Extract the (x, y) coordinate from the center of the cell holding the provided text.  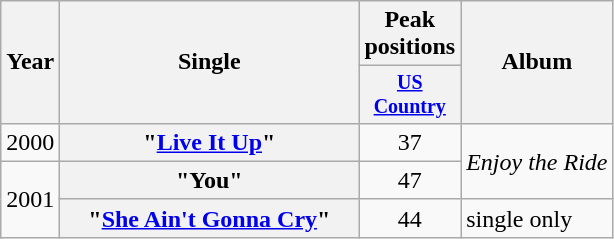
"She Ain't Gonna Cry" (210, 218)
"You" (210, 180)
47 (410, 180)
Single (210, 62)
2001 (30, 199)
37 (410, 142)
single only (537, 218)
"Live It Up" (210, 142)
Album (537, 62)
Year (30, 62)
2000 (30, 142)
44 (410, 218)
Enjoy the Ride (537, 161)
US Country (410, 94)
Peak positions (410, 34)
